Identify which cell holds the provided text, then report its (x, y) central coordinate. 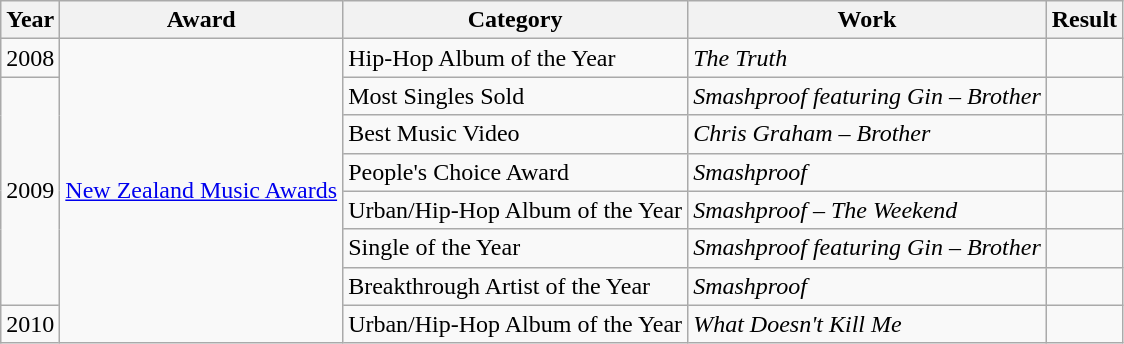
Breakthrough Artist of the Year (516, 286)
Smashproof – The Weekend (868, 210)
Category (516, 20)
New Zealand Music Awards (202, 191)
Result (1084, 20)
2009 (30, 191)
The Truth (868, 58)
Chris Graham – Brother (868, 134)
Award (202, 20)
Most Singles Sold (516, 96)
Hip-Hop Album of the Year (516, 58)
Year (30, 20)
Work (868, 20)
2010 (30, 324)
What Doesn't Kill Me (868, 324)
2008 (30, 58)
Single of the Year (516, 248)
People's Choice Award (516, 172)
Best Music Video (516, 134)
